Determine the (X, Y) coordinate at the center of the cell enclosing the given text.  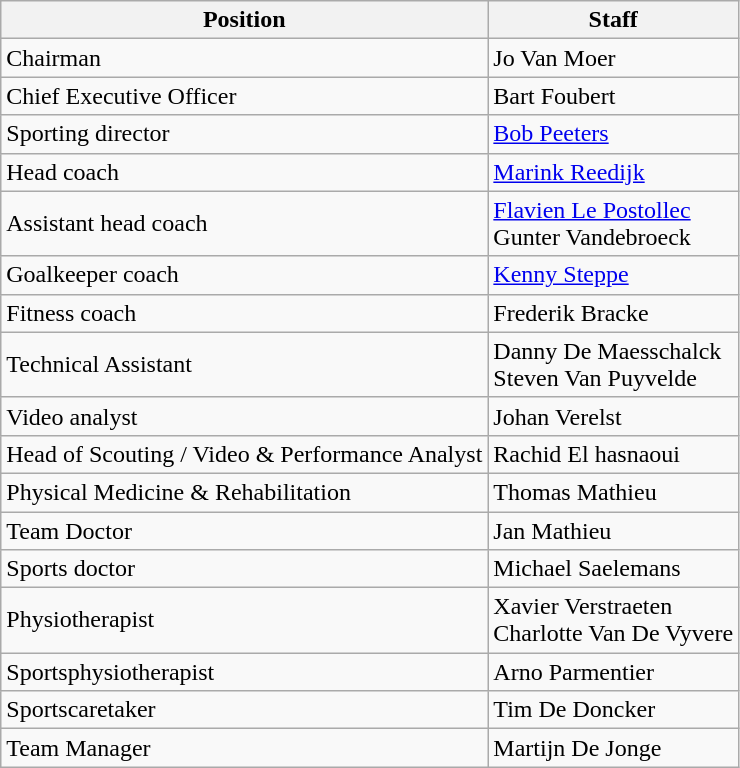
Fitness coach (244, 313)
Johan Verelst (614, 416)
Sporting director (244, 134)
Bob Peeters (614, 134)
Video analyst (244, 416)
Danny De Maesschalck Steven Van Puyvelde (614, 364)
Bart Foubert (614, 96)
Xavier Verstraeten Charlotte Van De Vyvere (614, 620)
Head of Scouting / Video & Performance Analyst (244, 454)
Jan Mathieu (614, 531)
Position (244, 20)
Michael Saelemans (614, 569)
Assistant head coach (244, 224)
Rachid El hasnaoui (614, 454)
Head coach (244, 172)
Sports doctor (244, 569)
Thomas Mathieu (614, 492)
Team Doctor (244, 531)
Tim De Doncker (614, 710)
Flavien Le Postollec Gunter Vandebroeck (614, 224)
Goalkeeper coach (244, 275)
Frederik Bracke (614, 313)
Team Manager (244, 748)
Martijn De Jonge (614, 748)
Chief Executive Officer (244, 96)
Kenny Steppe (614, 275)
Physical Medicine & Rehabilitation (244, 492)
Jo Van Moer (614, 58)
Marink Reedijk (614, 172)
Sportsphysiotherapist (244, 672)
Technical Assistant (244, 364)
Staff (614, 20)
Physiotherapist (244, 620)
Arno Parmentier (614, 672)
Sportscaretaker (244, 710)
Chairman (244, 58)
